Find where the given text appears and provide that cell's center as [X, Y] coordinate. 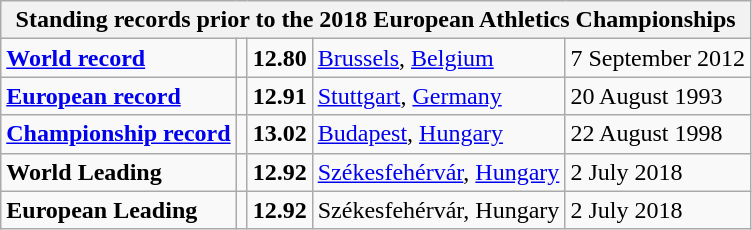
World Leading [118, 172]
Standing records prior to the 2018 European Athletics Championships [376, 20]
European Leading [118, 210]
Brussels, Belgium [438, 58]
7 September 2012 [658, 58]
Stuttgart, Germany [438, 96]
European record [118, 96]
20 August 1993 [658, 96]
22 August 1998 [658, 134]
Championship record [118, 134]
12.91 [280, 96]
Budapest, Hungary [438, 134]
13.02 [280, 134]
World record [118, 58]
12.80 [280, 58]
